Detect which cell encompasses the target text, then output its [X, Y] center coordinate. 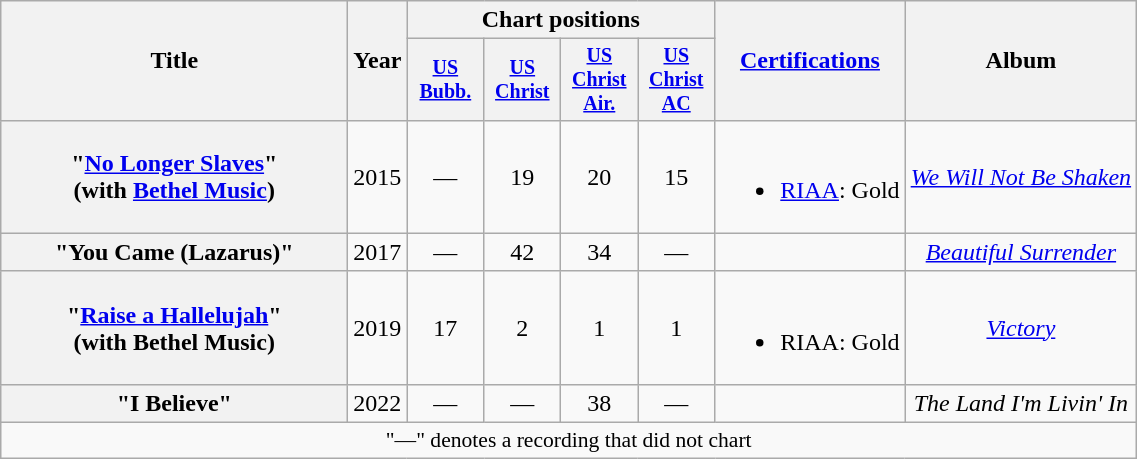
2022 [378, 403]
38 [600, 403]
Title [174, 61]
We Will Not Be Shaken [1020, 176]
The Land I'm Livin' In [1020, 403]
"I Believe" [174, 403]
2019 [378, 328]
15 [676, 176]
"You Came (Lazarus)" [174, 252]
Year [378, 61]
Album [1020, 61]
2015 [378, 176]
USBubb. [446, 80]
20 [600, 176]
34 [600, 252]
42 [522, 252]
Victory [1020, 328]
USChrist AC [676, 80]
2017 [378, 252]
Chart positions [561, 20]
USChrist [522, 80]
Beautiful Surrender [1020, 252]
19 [522, 176]
"No Longer Slaves"(with Bethel Music) [174, 176]
USChrist Air. [600, 80]
2 [522, 328]
"—" denotes a recording that did not chart [569, 441]
Certifications [810, 61]
"Raise a Hallelujah"(with Bethel Music) [174, 328]
17 [446, 328]
